Pinpoint the cell where the given text exists, returning its [X, Y] midpoint coordinate. 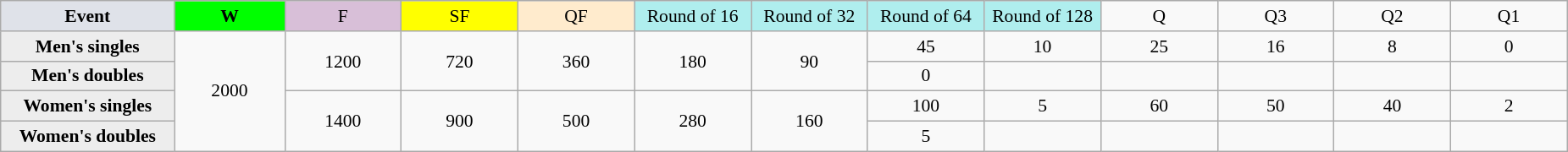
Q [1159, 16]
360 [576, 61]
SF [460, 16]
Round of 64 [926, 16]
40 [1393, 106]
W [230, 16]
Women's singles [88, 106]
F [343, 16]
720 [460, 61]
Men's doubles [88, 76]
QF [576, 16]
Q3 [1276, 16]
1200 [343, 61]
500 [576, 122]
16 [1276, 46]
90 [809, 61]
160 [809, 122]
25 [1159, 46]
Round of 128 [1043, 16]
Round of 16 [693, 16]
280 [693, 122]
Men's singles [88, 46]
Women's doubles [88, 137]
Round of 32 [809, 16]
10 [1043, 46]
60 [1159, 106]
Event [88, 16]
Q1 [1509, 16]
2000 [230, 91]
1400 [343, 122]
50 [1276, 106]
180 [693, 61]
Q2 [1393, 16]
100 [926, 106]
2 [1509, 106]
8 [1393, 46]
45 [926, 46]
900 [460, 122]
